Output the [x, y] coordinate of the center of the cell containing the given text.  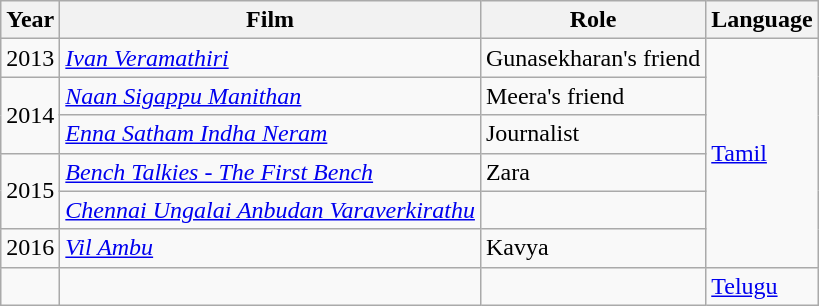
Year [30, 20]
Kavya [592, 248]
2013 [30, 58]
Role [592, 20]
Film [270, 20]
Meera's friend [592, 96]
Vil Ambu [270, 248]
Naan Sigappu Manithan [270, 96]
Ivan Veramathiri [270, 58]
2016 [30, 248]
Gunasekharan's friend [592, 58]
2014 [30, 115]
Chennai Ungalai Anbudan Varaverkirathu [270, 210]
Enna Satham Indha Neram [270, 134]
Language [762, 20]
Zara [592, 172]
Journalist [592, 134]
Tamil [762, 153]
Bench Talkies - The First Bench [270, 172]
2015 [30, 191]
Telugu [762, 286]
